Return the (X, Y) coordinate for the center point of the cell that contains the specified text.  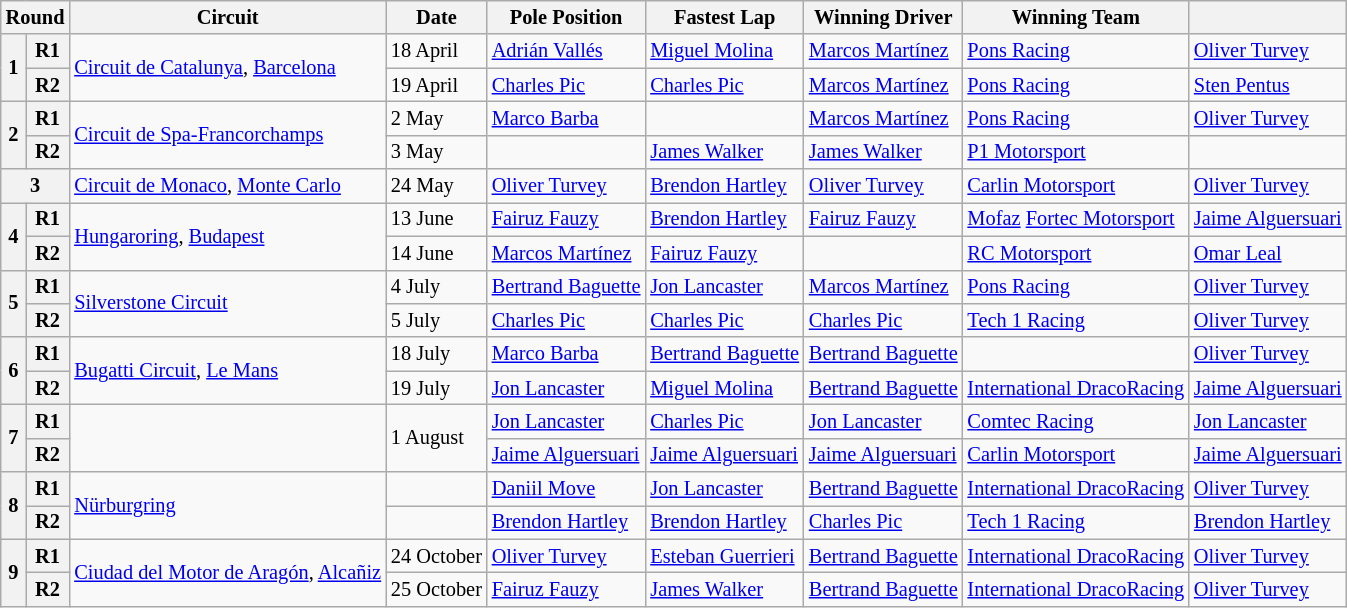
13 June (436, 219)
24 May (436, 186)
25 October (436, 589)
Mofaz Fortec Motorsport (1076, 219)
Winning Driver (884, 17)
RC Motorsport (1076, 253)
7 (14, 438)
9 (14, 572)
19 April (436, 85)
5 (14, 304)
Nürburgring (228, 506)
Pole Position (566, 17)
Winning Team (1076, 17)
Circuit (228, 17)
14 June (436, 253)
Circuit de Monaco, Monte Carlo (228, 186)
8 (14, 506)
Omar Leal (1268, 253)
24 October (436, 556)
Ciudad del Motor de Aragón, Alcañiz (228, 572)
Circuit de Spa-Francorchamps (228, 134)
Date (436, 17)
Comtec Racing (1076, 421)
Esteban Guerrieri (724, 556)
P1 Motorsport (1076, 152)
1 August (436, 438)
Fastest Lap (724, 17)
Hungaroring, Budapest (228, 236)
18 April (436, 51)
2 May (436, 118)
19 July (436, 388)
Round (36, 17)
5 July (436, 320)
Circuit de Catalunya, Barcelona (228, 68)
Bugatti Circuit, Le Mans (228, 370)
3 (36, 186)
Daniil Move (566, 489)
18 July (436, 354)
1 (14, 68)
4 (14, 236)
Sten Pentus (1268, 85)
4 July (436, 287)
Adrián Vallés (566, 51)
2 (14, 134)
6 (14, 370)
3 May (436, 152)
Silverstone Circuit (228, 304)
